Find where the given text appears and provide that cell's center as [X, Y] coordinate. 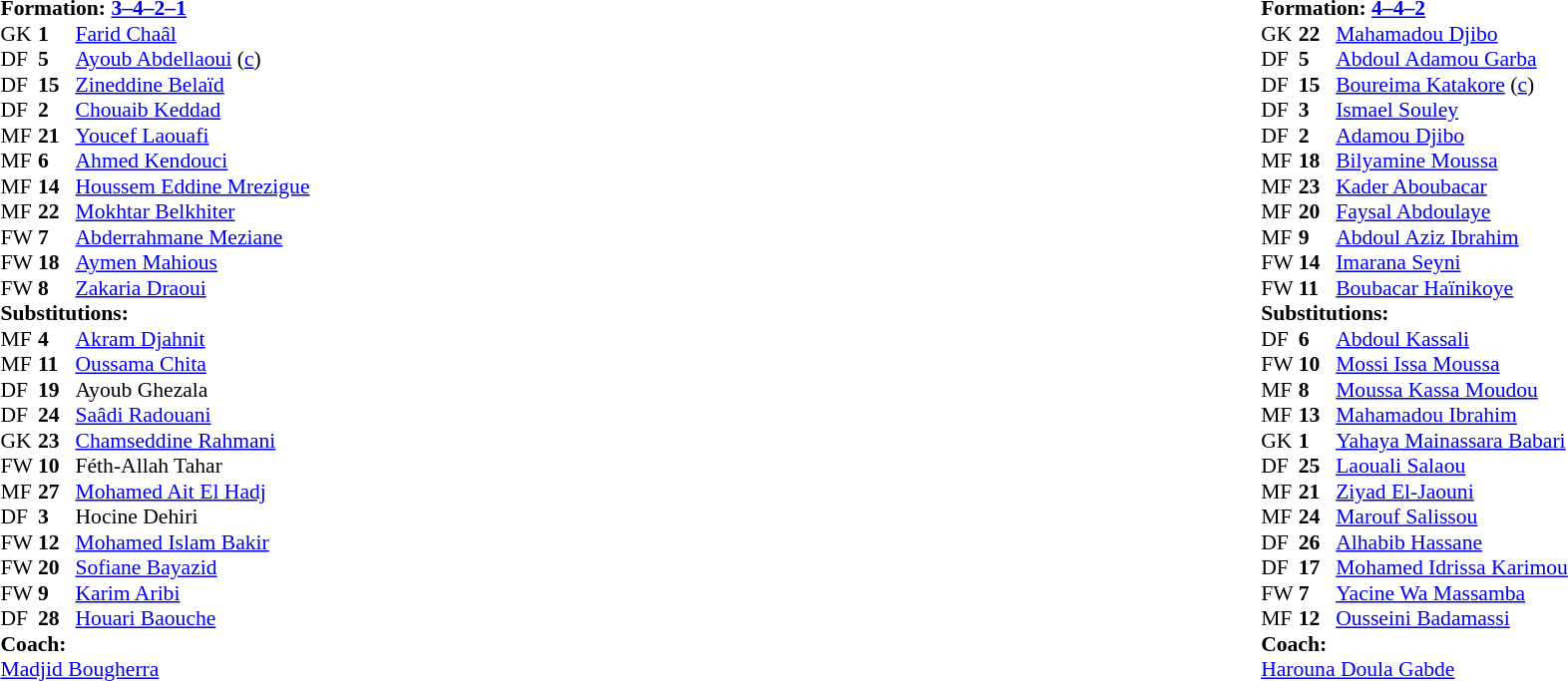
Imarana Seyni [1452, 262]
Ayoub Ghezala [194, 390]
4 [57, 339]
Hocine Dehiri [194, 517]
Kader Aboubacar [1452, 186]
Boubacar Haïnikoye [1452, 288]
27 [57, 492]
Akram Djahnit [194, 339]
Moussa Kassa Moudou [1452, 390]
Farid Chaâl [194, 34]
Ayoub Abdellaoui (c) [194, 59]
Yacine Wa Massamba [1452, 593]
Chouaib Keddad [194, 111]
Ismael Souley [1452, 111]
Mahamadou Ibrahim [1452, 416]
13 [1318, 416]
Chamseddine Rahmani [194, 441]
Marouf Salissou [1452, 517]
Abdoul Kassali [1452, 339]
Ahmed Kendouci [194, 161]
Saâdi Radouani [194, 416]
Ziyad El-Jaouni [1452, 492]
Mohamed Idrissa Karimou [1452, 567]
Mahamadou Djibo [1452, 34]
Houari Baouche [194, 619]
Abderrahmane Meziane [194, 237]
28 [57, 619]
Faysal Abdoulaye [1452, 212]
Aymen Mahious [194, 262]
Laouali Salaou [1452, 466]
19 [57, 390]
25 [1318, 466]
Houssem Eddine Mrezigue [194, 186]
Youcef Laouafi [194, 136]
Karim Aribi [194, 593]
Bilyamine Moussa [1452, 161]
Féth-Allah Tahar [194, 466]
Mossi Issa Moussa [1452, 364]
Oussama Chita [194, 364]
Sofiane Bayazid [194, 567]
Mohamed Ait El Hadj [194, 492]
Abdoul Adamou Garba [1452, 59]
Zineddine Belaïd [194, 85]
Boureima Katakore (c) [1452, 85]
17 [1318, 567]
26 [1318, 542]
Abdoul Aziz Ibrahim [1452, 237]
Mokhtar Belkhiter [194, 212]
Zakaria Draoui [194, 288]
Alhabib Hassane [1452, 542]
Yahaya Mainassara Babari [1452, 441]
Ousseini Badamassi [1452, 619]
Adamou Djibo [1452, 136]
Mohamed Islam Bakir [194, 542]
